Return the [X, Y] coordinate for the center point of the cell that contains the specified text.  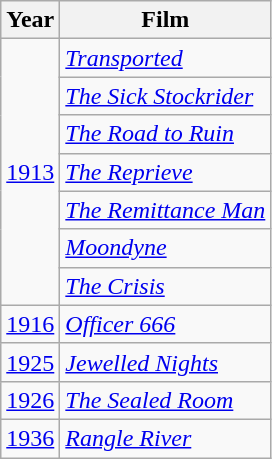
The Crisis [166, 286]
The Sick Stockrider [166, 96]
Jewelled Nights [166, 362]
Transported [166, 58]
Rangle River [166, 438]
1925 [30, 362]
The Sealed Room [166, 400]
The Road to Ruin [166, 134]
1913 [30, 172]
1916 [30, 324]
The Remittance Man [166, 210]
Film [166, 20]
Officer 666 [166, 324]
1926 [30, 400]
The Reprieve [166, 172]
Moondyne [166, 248]
1936 [30, 438]
Year [30, 20]
